Detect which cell encompasses the target text, then output its (x, y) center coordinate. 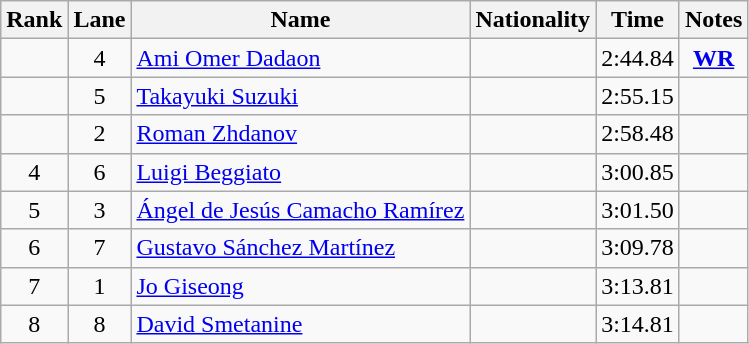
2:58.48 (638, 134)
3 (100, 210)
Luigi Beggiato (300, 172)
1 (100, 286)
3:13.81 (638, 286)
2:55.15 (638, 96)
Ángel de Jesús Camacho Ramírez (300, 210)
Lane (100, 20)
Time (638, 20)
3:00.85 (638, 172)
Notes (713, 20)
Jo Giseong (300, 286)
3:01.50 (638, 210)
Name (300, 20)
Roman Zhdanov (300, 134)
Gustavo Sánchez Martínez (300, 248)
David Smetanine (300, 324)
Ami Omer Dadaon (300, 58)
3:14.81 (638, 324)
Rank (34, 20)
WR (713, 58)
Takayuki Suzuki (300, 96)
Nationality (533, 20)
2:44.84 (638, 58)
3:09.78 (638, 248)
2 (100, 134)
